Output the (X, Y) coordinate of the center of the cell containing the given text.  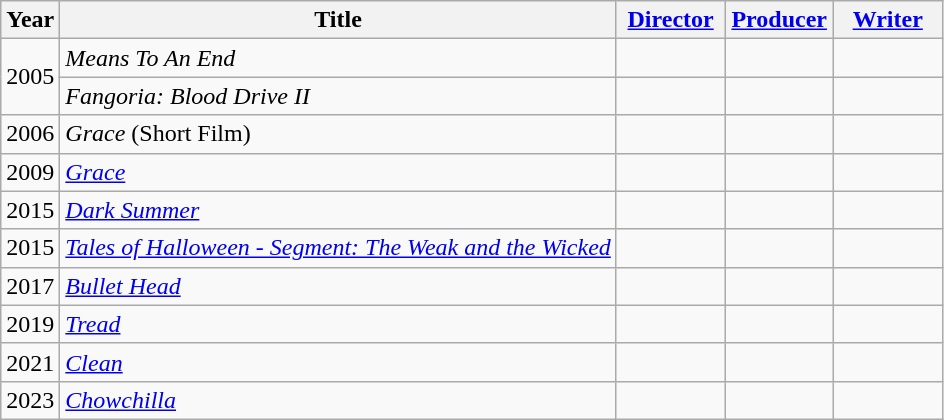
Director (670, 20)
Writer (888, 20)
Bullet Head (338, 286)
2009 (30, 172)
2005 (30, 77)
Fangoria: Blood Drive II (338, 96)
2023 (30, 400)
2021 (30, 362)
Dark Summer (338, 210)
Tales of Halloween - Segment: The Weak and the Wicked (338, 248)
Tread (338, 324)
2017 (30, 286)
2006 (30, 134)
2019 (30, 324)
Grace (338, 172)
Clean (338, 362)
Title (338, 20)
Producer (780, 20)
Means To An End (338, 58)
Year (30, 20)
Chowchilla (338, 400)
Grace (Short Film) (338, 134)
